Detect which cell encompasses the target text, then output its (x, y) center coordinate. 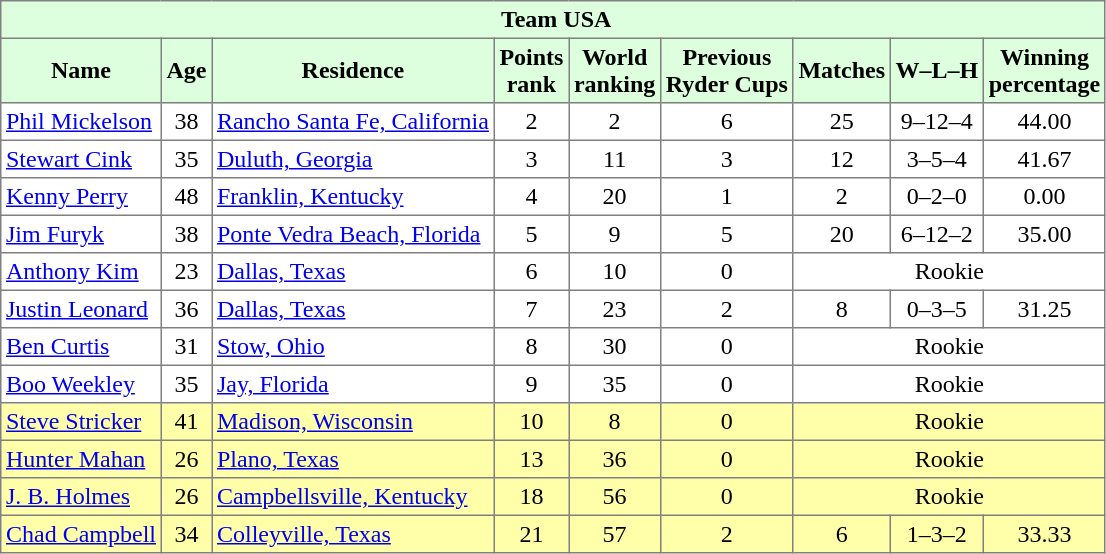
48 (186, 197)
Steve Stricker (81, 422)
Jay, Florida (353, 384)
Phil Mickelson (81, 122)
0.00 (1044, 197)
Colleyville, Texas (353, 534)
18 (532, 497)
0–3–5 (936, 309)
PreviousRyder Cups (728, 70)
9–12–4 (936, 122)
33.33 (1044, 534)
6–12–2 (936, 234)
Residence (353, 70)
Ponte Vedra Beach, Florida (353, 234)
Kenny Perry (81, 197)
Stewart Cink (81, 159)
3–5–4 (936, 159)
Chad Campbell (81, 534)
Boo Weekley (81, 384)
Campbellsville, Kentucky (353, 497)
1 (728, 197)
30 (615, 347)
Stow, Ohio (353, 347)
41.67 (1044, 159)
Pointsrank (532, 70)
Age (186, 70)
44.00 (1044, 122)
Madison, Wisconsin (353, 422)
31.25 (1044, 309)
34 (186, 534)
Rancho Santa Fe, California (353, 122)
21 (532, 534)
41 (186, 422)
12 (842, 159)
Jim Furyk (81, 234)
11 (615, 159)
Winningpercentage (1044, 70)
Matches (842, 70)
Ben Curtis (81, 347)
J. B. Holmes (81, 497)
57 (615, 534)
Duluth, Georgia (353, 159)
1–3–2 (936, 534)
Anthony Kim (81, 272)
4 (532, 197)
0–2–0 (936, 197)
7 (532, 309)
56 (615, 497)
31 (186, 347)
Franklin, Kentucky (353, 197)
25 (842, 122)
Name (81, 70)
13 (532, 459)
Plano, Texas (353, 459)
Hunter Mahan (81, 459)
Team USA (554, 20)
Worldranking (615, 70)
W–L–H (936, 70)
Justin Leonard (81, 309)
35.00 (1044, 234)
